For the text-containing cell, return its midpoint in [X, Y] coordinate format. 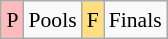
Finals [136, 20]
P [12, 20]
Pools [52, 20]
F [93, 20]
